Capture the cell that displays the provided text and extract its [X, Y] central coordinate. 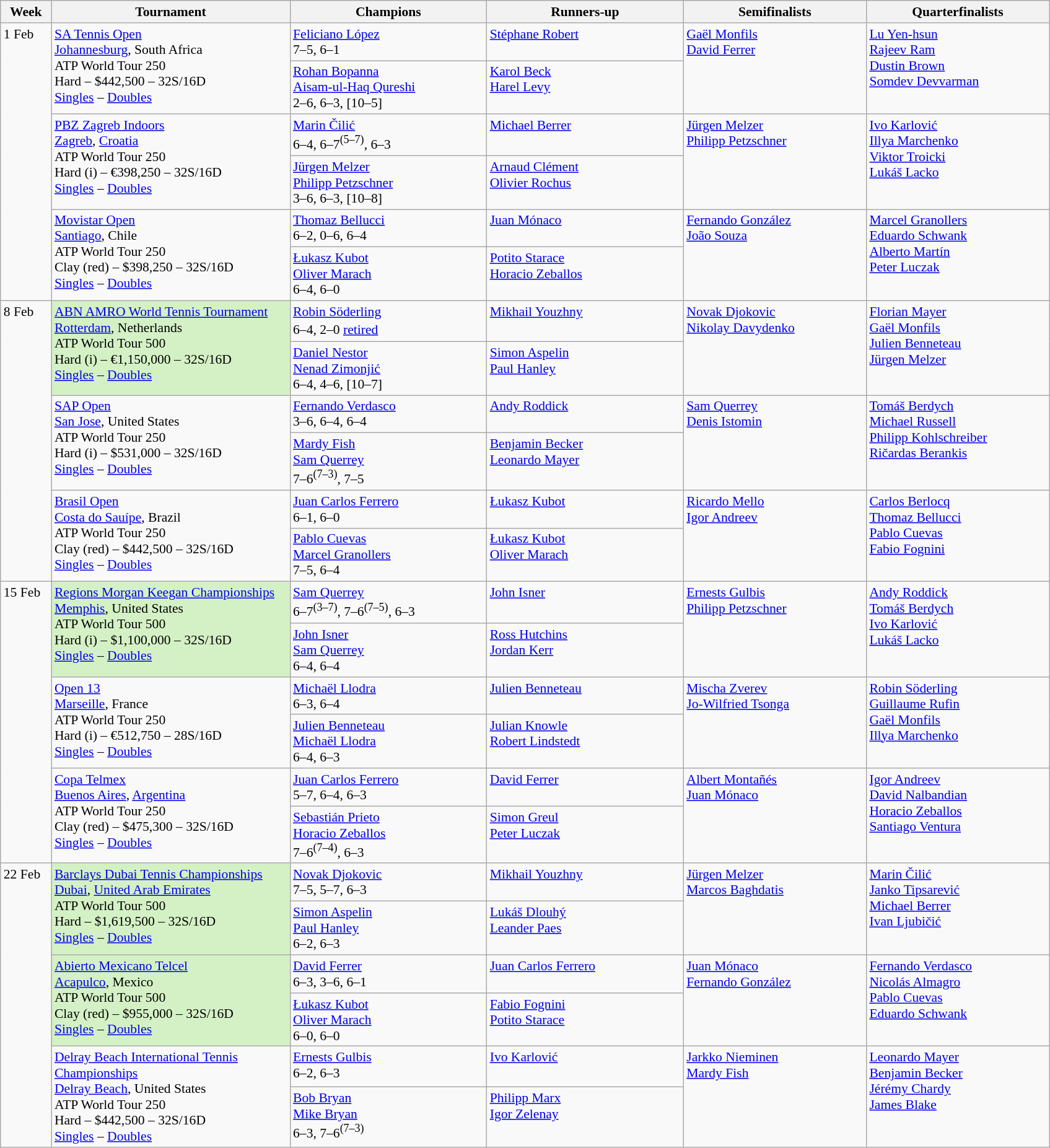
David Ferrer6–3, 3–6, 6–1 [388, 974]
Ernests Gulbis6–2, 6–3 [388, 1067]
John Isner Sam Querrey6–4, 6–4 [388, 651]
SA Tennis Open Johannesburg, South AfricaATP World Tour 250Hard – $442,500 – 32S/16DSingles – Doubles [171, 69]
David Ferrer [585, 787]
1 Feb [26, 162]
Novak Djokovic7–5, 5–7, 6–3 [388, 882]
Julien Benneteau Michaël Llodra6–4, 6–3 [388, 742]
Ross Hutchins Jordan Kerr [585, 651]
Rohan Bopanna Aisam-ul-Haq Qureshi2–6, 6–3, [10–5] [388, 88]
Tournament [171, 12]
Fernando Verdasco3–6, 6–4, 6–4 [388, 414]
Simon Aspelin Paul Hanley [585, 368]
Jürgen Melzer Marcos Baghdatis [774, 909]
Marin Čilić Janko Tipsarević Michael Berrer Ivan Ljubičić [958, 909]
Jarkko Nieminen Mardy Fish [774, 1097]
Simon Greul Peter Luczak [585, 835]
Runners-up [585, 12]
15 Feb [26, 722]
Juan Carlos Ferrero6–1, 6–0 [388, 509]
Regions Morgan Keegan ChampionshipsMemphis, United StatesATP World Tour 500Hard (i) – $1,100,000 – 32S/16DSingles – Doubles [171, 629]
Arnaud Clément Olivier Rochus [585, 182]
Jürgen Melzer Philipp Petzschner [774, 162]
Copa Telmex Buenos Aires, ArgentinaATP World Tour 250Clay (red) – $475,300 – 32S/16DSingles – Doubles [171, 815]
Albert Montañés Juan Mónaco [774, 815]
Ivo Karlović Illya Marchenko Viktor Troicki Lukáš Lacko [958, 162]
Michaël Llodra6–3, 6–4 [388, 696]
ABN AMRO World Tennis Tournament Rotterdam, NetherlandsATP World Tour 500Hard (i) – €1,150,000 – 32S/16DSingles – Doubles [171, 348]
Fabio Fognini Potito Starace [585, 1020]
Philipp Marx Igor Zelenay [585, 1117]
Benjamin Becker Leonardo Mayer [585, 462]
Fernando Verdasco Nicolás Almagro Pablo Cuevas Eduardo Schwank [958, 1001]
Abierto Mexicano Telcel Acapulco, MexicoATP World Tour 500Clay (red) – $955,000 – 32S/16DSingles – Doubles [171, 1001]
Lu Yen-hsun Rajeev Ram Dustin Brown Somdev Devvarman [958, 69]
Łukasz Kubot Oliver Marach [585, 555]
Thomaz Bellucci6–2, 0–6, 6–4 [388, 228]
Novak Djokovic Nikolay Davydenko [774, 348]
Robin Söderling Guillaume Rufin Gaël Monfils Illya Marchenko [958, 723]
Mardy Fish Sam Querrey7–6(7–3), 7–5 [388, 462]
Julien Benneteau [585, 696]
Barclays Dubai Tennis Championships Dubai, United Arab EmiratesATP World Tour 500Hard – $1,619,500 – 32S/16DSingles – Doubles [171, 909]
Lukáš Dlouhý Leander Paes [585, 928]
Juan Mónaco [585, 228]
Semifinalists [774, 12]
Daniel Nestor Nenad Zimonjić6–4, 4–6, [10–7] [388, 368]
SAP Open San Jose, United StatesATP World Tour 250Hard (i) – $531,000 – 32S/16DSingles – Doubles [171, 442]
22 Feb [26, 1006]
Robin Söderling6–4, 2–0 retired [388, 322]
Fernando González João Souza [774, 255]
Gaël Monfils David Ferrer [774, 69]
Andy Roddick Tomáš Berdych Ivo Karlović Lukáš Lacko [958, 629]
Ricardo Mello Igor Andreev [774, 536]
Movistar Open Santiago, ChileATP World Tour 250Clay (red) – $398,250 – 32S/16DSingles – Doubles [171, 255]
Sam Querrey6–7(3–7), 7–6(7–5), 6–3 [388, 602]
Champions [388, 12]
Juan Carlos Ferrero5–7, 6–4, 6–3 [388, 787]
Andy Roddick [585, 414]
Mischa Zverev Jo-Wilfried Tsonga [774, 723]
Julian Knowle Robert Lindstedt [585, 742]
Michael Berrer [585, 135]
Łukasz Kubot Oliver Marach6–0, 6–0 [388, 1020]
Open 13 Marseille, FranceATP World Tour 250Hard (i) – €512,750 – 28S/16DSingles – Doubles [171, 723]
John Isner [585, 602]
Brasil Open Costa do Sauípe, BrazilATP World Tour 250Clay (red) – $442,500 – 32S/16DSingles – Doubles [171, 536]
Tomáš Berdych Michael Russell Philipp Kohlschreiber Ričardas Berankis [958, 442]
Jürgen Melzer Philipp Petzschner3–6, 6–3, [10–8] [388, 182]
Florian Mayer Gaël Monfils Julien Benneteau Jürgen Melzer [958, 348]
Leonardo Mayer Benjamin Becker Jérémy Chardy James Blake [958, 1097]
Sebastián Prieto Horacio Zeballos7–6(7–4), 6–3 [388, 835]
Delray Beach International Tennis Championships Delray Beach, United StatesATP World Tour 250Hard – $442,500 – 32S/16DSingles – Doubles [171, 1097]
Potito Starace Horacio Zeballos [585, 274]
Juan Carlos Ferrero [585, 974]
Łukasz Kubot Oliver Marach6–4, 6–0 [388, 274]
Juan Mónaco Fernando González [774, 1001]
Sam Querrey Denis Istomin [774, 442]
8 Feb [26, 441]
PBZ Zagreb IndoorsZagreb, CroatiaATP World Tour 250Hard (i) – €398,250 – 32S/16DSingles – Doubles [171, 162]
Marin Čilić6–4, 6–7(5–7), 6–3 [388, 135]
Łukasz Kubot [585, 509]
Simon Aspelin Paul Hanley6–2, 6–3 [388, 928]
Ernests Gulbis Philipp Petzschner [774, 629]
Pablo Cuevas Marcel Granollers7–5, 6–4 [388, 555]
Stéphane Robert [585, 42]
Quarterfinalists [958, 12]
Ivo Karlović [585, 1067]
Igor Andreev David Nalbandian Horacio Zeballos Santiago Ventura [958, 815]
Carlos Berlocq Thomaz Bellucci Pablo Cuevas Fabio Fognini [958, 536]
Karol Beck Harel Levy [585, 88]
Bob Bryan Mike Bryan6–3, 7–6(7–3) [388, 1117]
Week [26, 12]
Marcel Granollers Eduardo Schwank Alberto Martín Peter Luczak [958, 255]
Feliciano López7–5, 6–1 [388, 42]
